Locate the cell with the specified text and output its (X, Y) center coordinate. 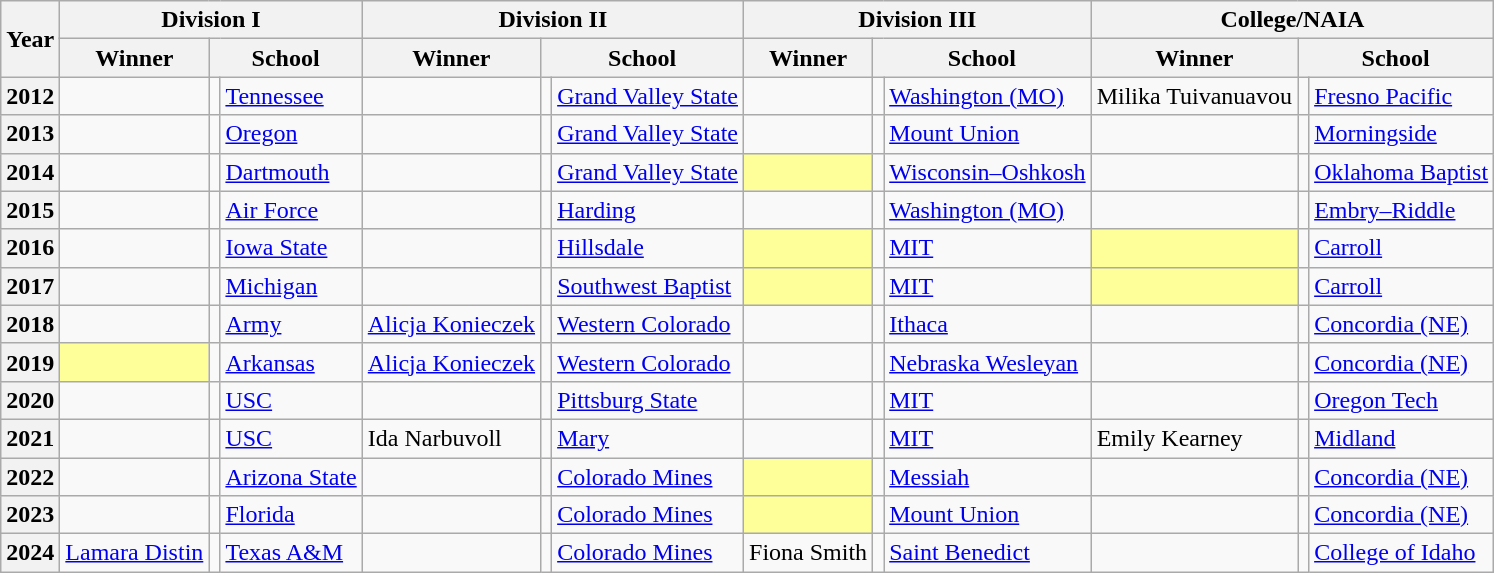
Army (291, 324)
Embry–Riddle (1402, 210)
Emily Kearney (1194, 438)
Wisconsin–Oshkosh (988, 172)
Air Force (291, 210)
2017 (30, 286)
Hillsdale (648, 248)
2014 (30, 172)
2016 (30, 248)
Division II (552, 20)
Southwest Baptist (648, 286)
Pittsburg State (648, 400)
Oregon Tech (1402, 400)
Year (30, 39)
Milika Tuivanuavou (1194, 96)
Lamara Distin (134, 553)
Midland (1402, 438)
Saint Benedict (988, 553)
Dartmouth (291, 172)
Ida Narbuvoll (451, 438)
Mary (648, 438)
College/NAIA (1292, 20)
2018 (30, 324)
Harding (648, 210)
Messiah (988, 477)
Division I (211, 20)
Fresno Pacific (1402, 96)
2020 (30, 400)
2023 (30, 515)
Oregon (291, 134)
Fiona Smith (808, 553)
Arizona State (291, 477)
Florida (291, 515)
2015 (30, 210)
College of Idaho (1402, 553)
Ithaca (988, 324)
2013 (30, 134)
Division III (918, 20)
Iowa State (291, 248)
Arkansas (291, 362)
2021 (30, 438)
Texas A&M (291, 553)
Nebraska Wesleyan (988, 362)
Oklahoma Baptist (1402, 172)
2022 (30, 477)
2024 (30, 553)
Morningside (1402, 134)
Tennessee (291, 96)
Michigan (291, 286)
2019 (30, 362)
2012 (30, 96)
